Search for the cell housing the specified text and yield its (X, Y) center coordinate. 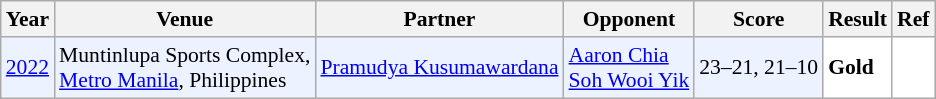
Venue (184, 19)
23–21, 21–10 (758, 68)
Year (28, 19)
Opponent (630, 19)
Ref (913, 19)
Result (858, 19)
2022 (28, 68)
Aaron Chia Soh Wooi Yik (630, 68)
Partner (439, 19)
Pramudya Kusumawardana (439, 68)
Muntinlupa Sports Complex,Metro Manila, Philippines (184, 68)
Score (758, 19)
Gold (858, 68)
